Capture the cell that displays the provided text and extract its (x, y) central coordinate. 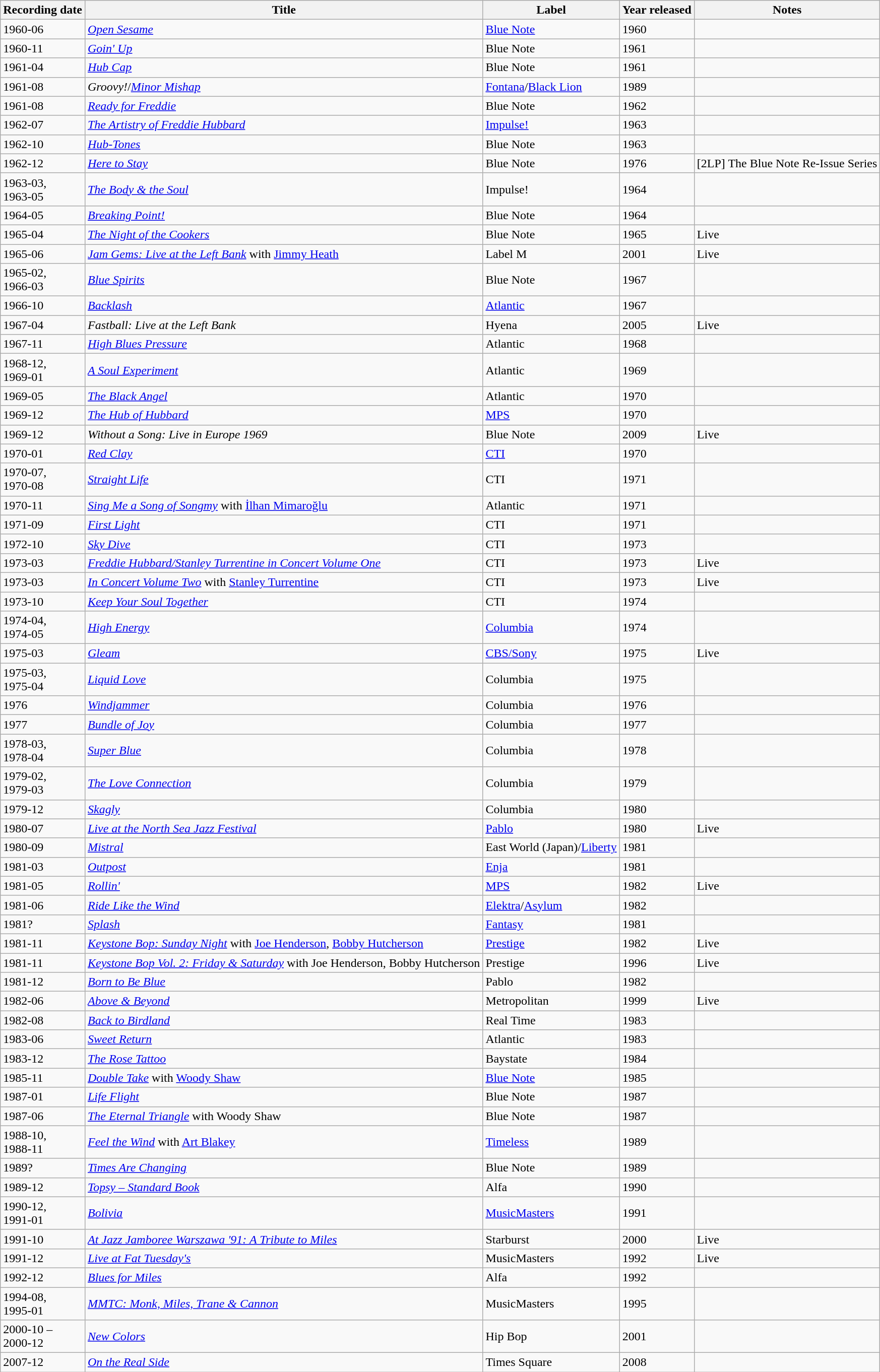
The Night of the Cookers (283, 234)
1962 (657, 106)
1968-12, 1969-01 (43, 370)
Ride Like the Wind (283, 905)
1989? (43, 1168)
1962-07 (43, 125)
Hip Bop (551, 1336)
1996 (657, 963)
Rollin' (283, 886)
Keep Your Soul Together (283, 601)
2005 (657, 325)
Super Blue (283, 751)
The Rose Tattoo (283, 1059)
Live at the North Sea Jazz Festival (283, 828)
Sing Me a Song of Songmy with İlhan Mimaroğlu (283, 505)
1983-06 (43, 1039)
1985-11 (43, 1078)
Double Take with Woody Shaw (283, 1078)
1982-08 (43, 1020)
1979 (657, 783)
2000 (657, 1239)
1970-01 (43, 453)
The Eternal Triangle with Woody Shaw (283, 1116)
Skagly (283, 809)
Recording date (43, 10)
Metropolitan (551, 1001)
1975-03 (43, 654)
Freddie Hubbard/Stanley Turrentine in Concert Volume One (283, 563)
1964-05 (43, 215)
1991-10 (43, 1239)
Label (551, 10)
1965 (657, 234)
1994-08, 1995-01 (43, 1303)
In Concert Volume Two with Stanley Turrentine (283, 582)
1971-09 (43, 525)
Bolivia (283, 1213)
Groovy!/Minor Mishap (283, 87)
1975-03, 1975-04 (43, 679)
1961-04 (43, 68)
Straight Life (283, 480)
1984 (657, 1059)
Elektra/Asylum (551, 905)
A Soul Experiment (283, 370)
Enja (551, 867)
Breaking Point! (283, 215)
1981-05 (43, 886)
Mistral (283, 847)
2000-10 – 2000-12 (43, 1336)
The Black Angel (283, 396)
Label M (551, 253)
1980-07 (43, 828)
Times Square (551, 1362)
1973-10 (43, 601)
Keystone Bop: Sunday Night with Joe Henderson, Bobby Hutcherson (283, 943)
2009 (657, 434)
1965-04 (43, 234)
Timeless (551, 1142)
Ready for Freddie (283, 106)
1999 (657, 1001)
1992-12 (43, 1277)
1981-12 (43, 982)
East World (Japan)/Liberty (551, 847)
1987-01 (43, 1097)
1988-10, 1988-11 (43, 1142)
1970-11 (43, 505)
1969-05 (43, 396)
1960-06 (43, 29)
Bundle of Joy (283, 725)
Blues for Miles (283, 1277)
Open Sesame (283, 29)
CBS/Sony (551, 654)
[2LP] The Blue Note Re-Issue Series (787, 163)
High Energy (283, 628)
Born to Be Blue (283, 982)
Fantasy (551, 924)
1978 (657, 751)
Gleam (283, 654)
Jam Gems: Live at the Left Bank with Jimmy Heath (283, 253)
Backlash (283, 306)
1966-10 (43, 306)
2007-12 (43, 1362)
Back to Birdland (283, 1020)
Hub-Tones (283, 144)
1968 (657, 344)
Feel the Wind with Art Blakey (283, 1142)
Topsy – Standard Book (283, 1187)
High Blues Pressure (283, 344)
1987-06 (43, 1116)
Notes (787, 10)
1967-11 (43, 344)
1991-12 (43, 1258)
1979-12 (43, 809)
Windjammer (283, 705)
Starburst (551, 1239)
Liquid Love (283, 679)
MMTC: Monk, Miles, Trane & Cannon (283, 1303)
On the Real Side (283, 1362)
Above & Beyond (283, 1001)
Hub Cap (283, 68)
1981-06 (43, 905)
1979-02, 1979-03 (43, 783)
Life Flight (283, 1097)
Outpost (283, 867)
The Hub of Hubbard (283, 415)
1978-03, 1978-04 (43, 751)
At Jazz Jamboree Warszawa '91: A Tribute to Miles (283, 1239)
1970-07, 1970-08 (43, 480)
Splash (283, 924)
Live at Fat Tuesday's (283, 1258)
1967-04 (43, 325)
1960 (657, 29)
Title (283, 10)
Here to Stay (283, 163)
Times Are Changing (283, 1168)
1965-06 (43, 253)
The Artistry of Freddie Hubbard (283, 125)
Real Time (551, 1020)
1983-12 (43, 1059)
New Colors (283, 1336)
1995 (657, 1303)
Fontana/Black Lion (551, 87)
1972-10 (43, 544)
1991 (657, 1213)
Sweet Return (283, 1039)
First Light (283, 525)
1985 (657, 1078)
1974-04, 1974-05 (43, 628)
1981? (43, 924)
1962-12 (43, 163)
Without a Song: Live in Europe 1969 (283, 434)
1965-02, 1966-03 (43, 280)
1962-10 (43, 144)
2008 (657, 1362)
1960-11 (43, 48)
1990 (657, 1187)
The Love Connection (283, 783)
Fastball: Live at the Left Bank (283, 325)
1963-03, 1963-05 (43, 189)
Year released (657, 10)
Baystate (551, 1059)
Goin' Up (283, 48)
1982-06 (43, 1001)
Sky Dive (283, 544)
1981-03 (43, 867)
1980-09 (43, 847)
1990-12, 1991-01 (43, 1213)
The Body & the Soul (283, 189)
Blue Spirits (283, 280)
Red Clay (283, 453)
1969 (657, 370)
Keystone Bop Vol. 2: Friday & Saturday with Joe Henderson, Bobby Hutcherson (283, 963)
Hyena (551, 325)
1989-12 (43, 1187)
